Capture the cell that displays the provided text and extract its (x, y) central coordinate. 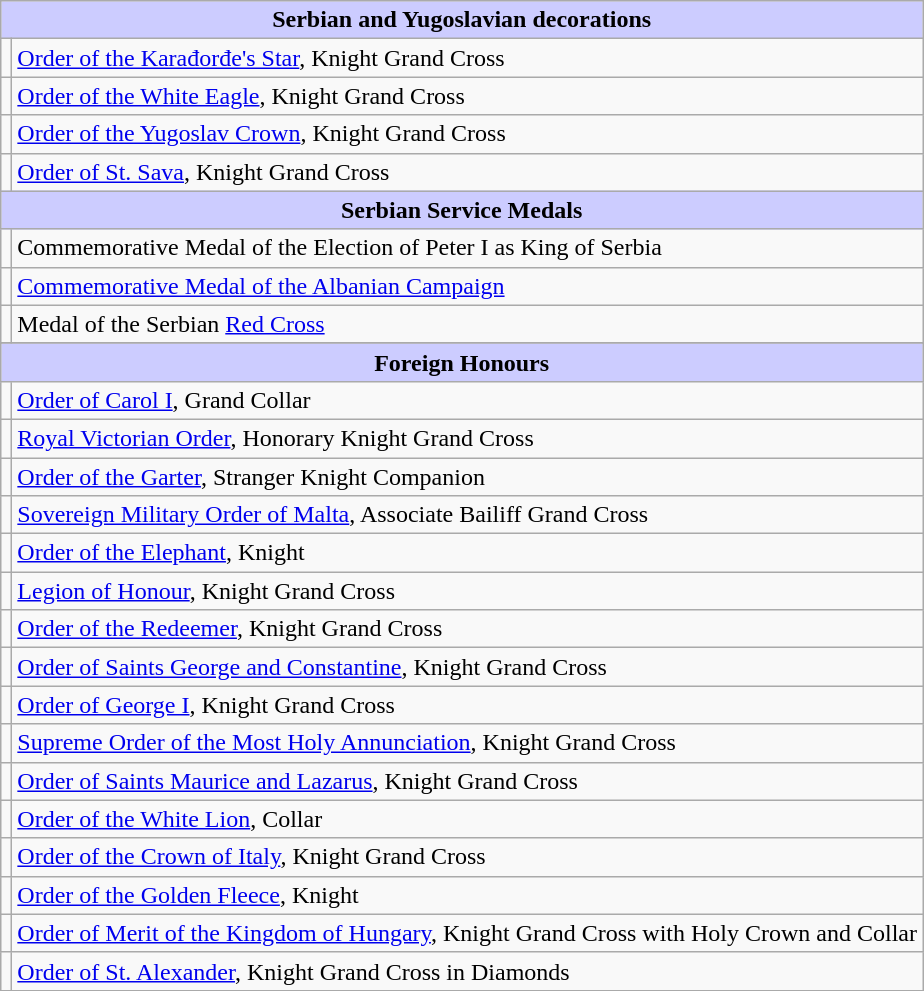
Order of the Redeemer, Knight Grand Cross (468, 629)
Legion of Honour, Knight Grand Cross (468, 591)
Order of Saints Maurice and Lazarus, Knight Grand Cross (468, 781)
Medal of the Serbian Red Cross (468, 324)
Foreign Honours (462, 362)
Order of the Garter, Stranger Knight Companion (468, 477)
Order of the Yugoslav Crown, Knight Grand Cross (468, 134)
Order of Carol I, Grand Collar (468, 400)
Order of Merit of the Kingdom of Hungary, Knight Grand Cross with Holy Crown and Collar (468, 933)
Order of St. Sava, Knight Grand Cross (468, 172)
Supreme Order of the Most Holy Annunciation, Knight Grand Cross (468, 743)
Commemorative Medal of the Albanian Campaign (468, 286)
Commemorative Medal of the Election of Peter I as King of Serbia (468, 248)
Order of the Karađorđe's Star, Knight Grand Cross (468, 58)
Order of the Crown of Italy, Knight Grand Cross (468, 857)
Order of the Elephant, Knight (468, 553)
Serbian and Yugoslavian decorations (462, 20)
Order of the White Eagle, Knight Grand Cross (468, 96)
Order of George I, Knight Grand Cross (468, 705)
Order of Saints George and Constantine, Knight Grand Cross (468, 667)
Order of the Golden Fleece, Knight (468, 895)
Royal Victorian Order, Honorary Knight Grand Cross (468, 438)
Sovereign Military Order of Malta, Associate Bailiff Grand Cross (468, 515)
Order of St. Alexander, Knight Grand Cross in Diamonds (468, 971)
Serbian Service Medals (462, 210)
Order of the White Lion, Collar (468, 819)
